Return [X, Y] of the center of cell containing provided text 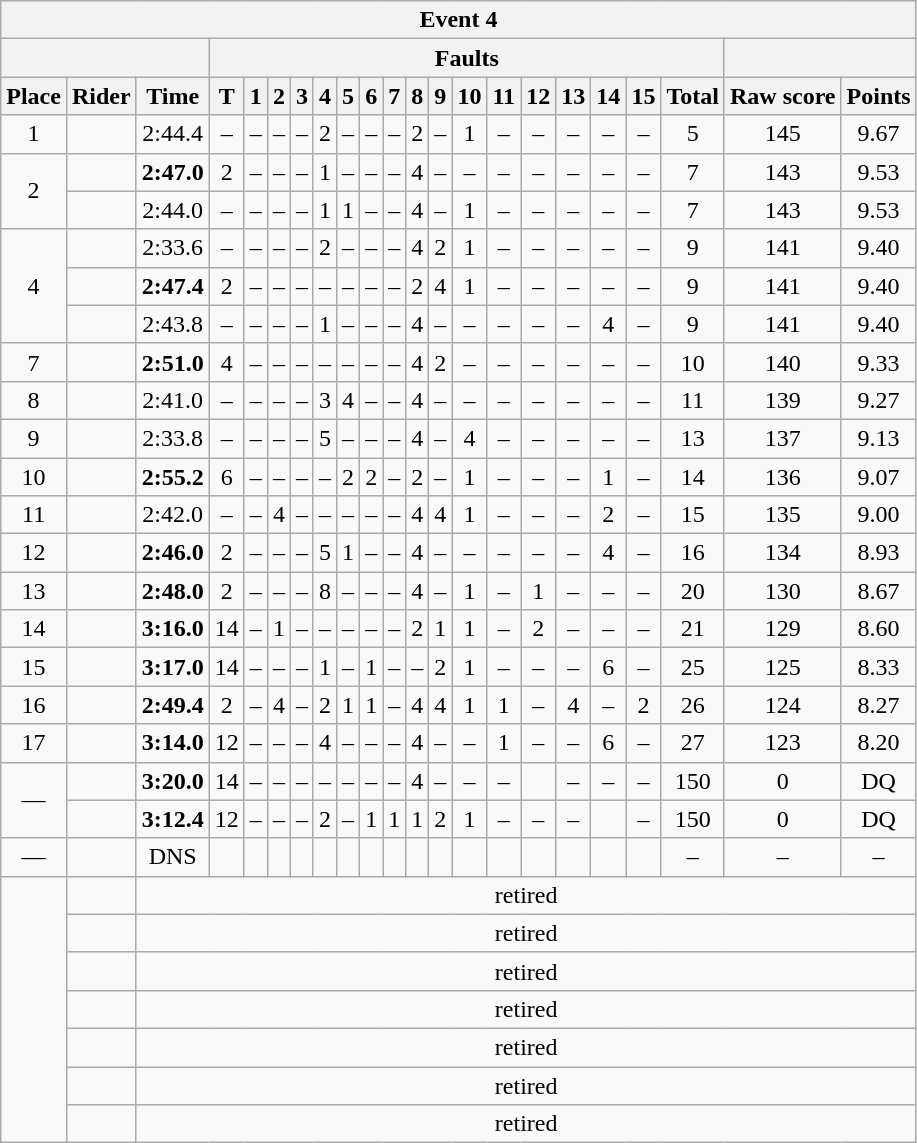
25 [693, 667]
DNS [172, 857]
140 [782, 362]
2:44.4 [172, 134]
Raw score [782, 96]
Total [693, 96]
135 [782, 515]
134 [782, 553]
3:14.0 [172, 743]
145 [782, 134]
Place [34, 96]
2:47.0 [172, 172]
9.13 [878, 438]
2:33.8 [172, 438]
2:48.0 [172, 591]
Rider [101, 96]
8.27 [878, 705]
Event 4 [458, 20]
124 [782, 705]
2:43.8 [172, 324]
8.33 [878, 667]
2:55.2 [172, 477]
3:17.0 [172, 667]
2:33.6 [172, 248]
136 [782, 477]
3:16.0 [172, 629]
3:20.0 [172, 781]
Faults [466, 58]
2:47.4 [172, 286]
3:12.4 [172, 819]
Points [878, 96]
2:44.0 [172, 210]
2:46.0 [172, 553]
130 [782, 591]
27 [693, 743]
9.00 [878, 515]
139 [782, 400]
9.33 [878, 362]
17 [34, 743]
137 [782, 438]
8.60 [878, 629]
123 [782, 743]
T [226, 96]
20 [693, 591]
2:49.4 [172, 705]
2:42.0 [172, 515]
Time [172, 96]
21 [693, 629]
8.67 [878, 591]
8.93 [878, 553]
9.07 [878, 477]
2:41.0 [172, 400]
9.27 [878, 400]
2:51.0 [172, 362]
26 [693, 705]
129 [782, 629]
125 [782, 667]
8.20 [878, 743]
9.67 [878, 134]
